Provide the (x, y) coordinate of the cell's center where the given text is located.  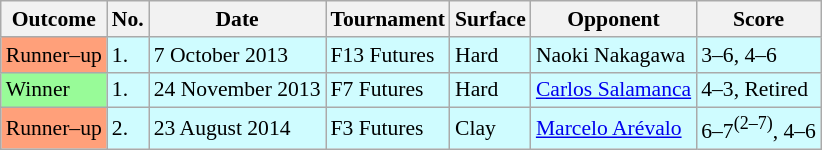
Tournament (388, 19)
Date (238, 19)
F3 Futures (388, 128)
7 October 2013 (238, 55)
3–6, 4–6 (758, 55)
Outcome (54, 19)
2. (128, 128)
Winner (54, 90)
24 November 2013 (238, 90)
Marcelo Arévalo (614, 128)
No. (128, 19)
Surface (490, 19)
Clay (490, 128)
F7 Futures (388, 90)
4–3, Retired (758, 90)
Score (758, 19)
Opponent (614, 19)
F13 Futures (388, 55)
Carlos Salamanca (614, 90)
Naoki Nakagawa (614, 55)
6–7(2–7), 4–6 (758, 128)
23 August 2014 (238, 128)
